Extract the [X, Y] coordinate from the center of the cell holding the provided text.  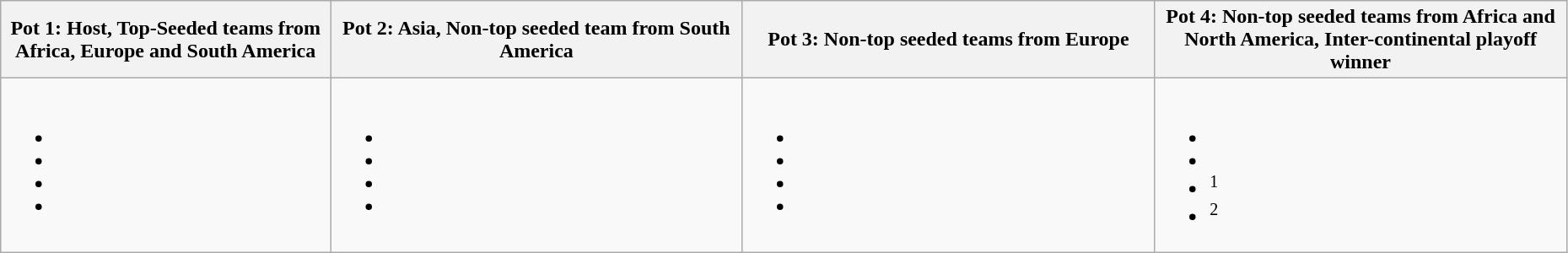
Pot 1: Host, Top-Seeded teams from Africa, Europe and South America [165, 40]
Pot 4: Non-top seeded teams from Africa and North America, Inter-continental playoff winner [1361, 40]
Pot 2: Asia, Non-top seeded team from South America [536, 40]
Pot 3: Non-top seeded teams from Europe [948, 40]
12 [1361, 165]
